Find where the given text appears and provide that cell's center as [x, y] coordinate. 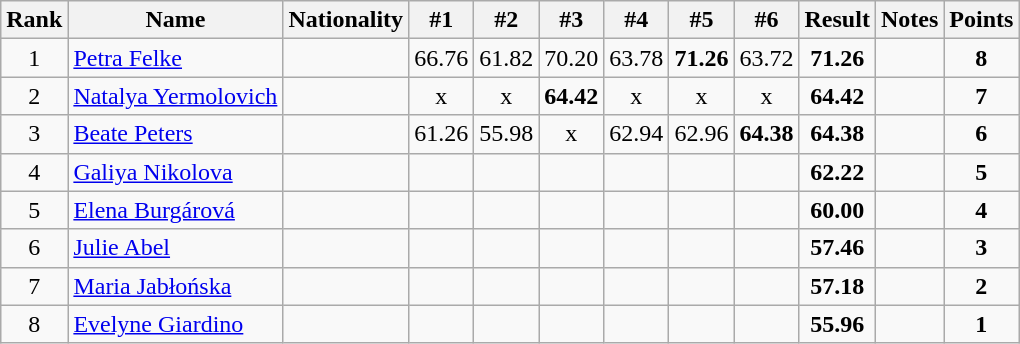
70.20 [572, 58]
#6 [766, 20]
62.94 [636, 134]
Notes [909, 20]
61.26 [442, 134]
Natalya Yermolovich [176, 96]
57.46 [837, 248]
Nationality [346, 20]
Beate Peters [176, 134]
61.82 [506, 58]
Elena Burgárová [176, 210]
#1 [442, 20]
57.18 [837, 286]
63.78 [636, 58]
Petra Felke [176, 58]
#5 [702, 20]
Galiya Nikolova [176, 172]
#2 [506, 20]
Evelyne Giardino [176, 324]
Points [982, 20]
Rank [34, 20]
Result [837, 20]
62.22 [837, 172]
Maria Jabłońska [176, 286]
#3 [572, 20]
63.72 [766, 58]
55.96 [837, 324]
55.98 [506, 134]
#4 [636, 20]
62.96 [702, 134]
Name [176, 20]
Julie Abel [176, 248]
60.00 [837, 210]
66.76 [442, 58]
